Find where the given text appears and provide that cell's center as [X, Y] coordinate. 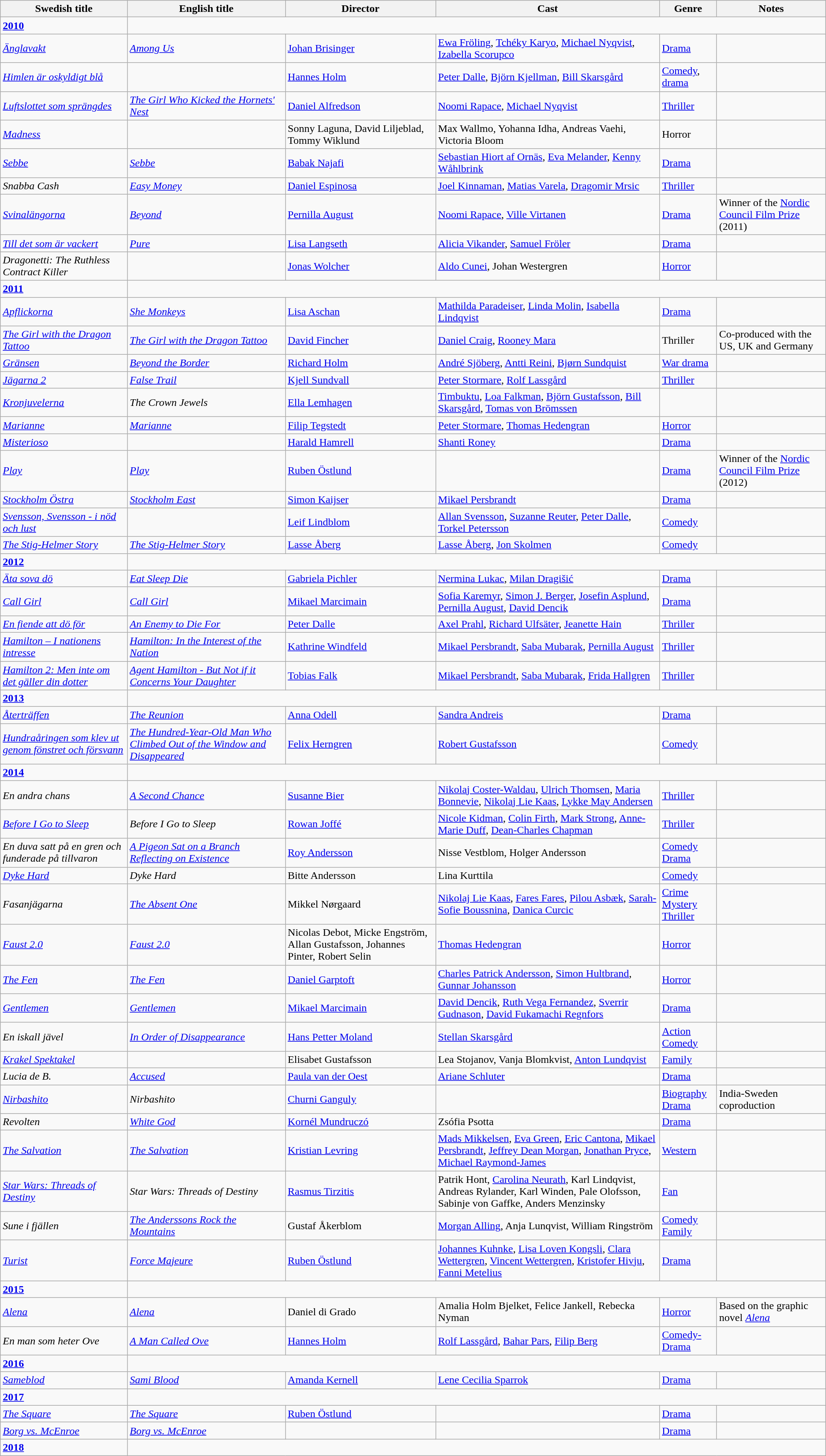
En man som heter Ove [64, 1340]
Joel Kinnaman, Matias Varela, Dragomir Mrsic [547, 186]
Patrik Hont, Carolina Neurath, Karl Lindqvist, Andreas Rylander, Karl Winden, Pale Olofsson, Sabinje von Gaffke, Anders Menzinsky [547, 1191]
The Hundred-Year-Old Man Who Climbed Out of the Window and Disappeared [206, 744]
Kronjuvelerna [64, 402]
Peter Dalle [361, 624]
Sofia Karemyr, Simon J. Berger, Josefin Asplund, Pernilla August, David Dencik [547, 601]
Felix Herngren [361, 744]
Among Us [206, 49]
Gabriela Pichler [361, 578]
Nicolas Debot, Micke Engström, Allan Gustafsson, Johannes Pinter, Robert Selin [361, 945]
Aldo Cunei, Johan Westergren [547, 266]
Nikolaj Coster-Waldau, Ulrich Thomsen, Maria Bonnevie, Nikolaj Lie Kaas, Lykke May Andersen [547, 795]
En fiende att dö för [64, 624]
Thomas Hedengran [547, 945]
Himlen är oskyldigt blå [64, 77]
Rasmus Tirzitis [361, 1191]
Notes [771, 9]
Pure [206, 243]
Zsófia Psotta [547, 1122]
Force Majeure [206, 1261]
Nikolaj Lie Kaas, Fares Fares, Pilou Asbæk, Sarah-Sofie Boussnina, Danica Curcic [547, 904]
Biography Drama [688, 1099]
Robert Gustafsson [547, 744]
Lisa Langseth [361, 243]
Paula van der Oest [361, 1076]
Lucia de B. [64, 1076]
Luftslottet som sprängdes [64, 106]
Mathilda Paradeiser, Linda Molin, Isabella Lindqvist [547, 311]
Lasse Åberg, Jon Skolmen [547, 545]
Filip Tegstedt [361, 425]
Nermina Lukac, Milan Dragišić [547, 578]
Winner of the Nordic Council Film Prize (2011) [771, 214]
2012 [64, 562]
Sandra Andreis [547, 715]
Noomi Rapace, Ville Virtanen [547, 214]
David Dencik, Ruth Vega Fernandez, Sverrir Gudnason, David Fukamachi Regnfors [547, 1008]
En duva satt på en gren och funderade på tillvaron [64, 852]
Återträffen [64, 715]
English title [206, 9]
Lene Cecilia Sparrok [547, 1380]
Kornél Mundruczó [361, 1122]
Stockholm Östra [64, 499]
Babak Najafi [361, 163]
2015 [64, 1289]
Allan Svensson, Suzanne Reuter, Peter Dalle, Torkel Petersson [547, 522]
Apflickorna [64, 311]
Swedish title [64, 9]
Crime Mystery Thriller [688, 904]
Fasanjägarna [64, 904]
Kristian Levring [361, 1151]
Hamilton: In the Interest of the Nation [206, 647]
Johan Brisinger [361, 49]
Svinalängorna [64, 214]
Daniel Garptoft [361, 979]
Winner of the Nordic Council Film Prize (2012) [771, 471]
En andra chans [64, 795]
War drama [688, 363]
Harald Hamrell [361, 442]
Lina Kurttila [547, 875]
Krakel Spektakel [64, 1059]
India-Sweden coproduction [771, 1099]
Ariane Schluter [547, 1076]
Fan [688, 1191]
False Trail [206, 380]
Änglavakt [64, 49]
Churni Ganguly [361, 1099]
Morgan Alling, Anja Lunqvist, William Ringström [547, 1226]
2010 [64, 26]
Dragonetti: The Ruthless Contract Killer [64, 266]
Mikael Persbrandt, Saba Mubarak, Pernilla August [547, 647]
2013 [64, 698]
Family [688, 1059]
Comedy-Drama [688, 1340]
Mikkel Nørgaard [361, 904]
Johannes Kuhnke, Lisa Loven Kongsli, Clara Wettergren, Vincent Wettergren, Kristofer Hivju, Fanni Metelius [547, 1261]
Misterioso [64, 442]
Jägarna 2 [64, 380]
Amalia Holm Bjelket, Felice Jankell, Rebecka Nyman [547, 1312]
Comedy Family [688, 1226]
Madness [64, 134]
Timbuktu, Loa Falkman, Björn Gustafsson, Bill Skarsgård, Tomas von Brömssen [547, 402]
Nicole Kidman, Colin Firth, Mark Strong, Anne-Marie Duff, Dean-Charles Chapman [547, 824]
She Monkeys [206, 311]
Eat Sleep Die [206, 578]
Jonas Wolcher [361, 266]
Alicia Vikander, Samuel Fröler [547, 243]
Gustaf Åkerblom [361, 1226]
A Pigeon Sat on a Branch Reflecting on Existence [206, 852]
Charles Patrick Andersson, Simon Hultbrand, Gunnar Johansson [547, 979]
Comedy Drama [688, 852]
Max Wallmo, Yohanna Idha, Andreas Vaehi, Victoria Bloom [547, 134]
Stellan Skarsgård [547, 1037]
The Reunion [206, 715]
The Girl Who Kicked the Hornets' Nest [206, 106]
Kathrine Windfeld [361, 647]
A Second Chance [206, 795]
Simon Kaijser [361, 499]
A Man Called Ove [206, 1340]
André Sjöberg, Antti Reini, Bjørn Sundquist [547, 363]
Daniel Alfredson [361, 106]
Sami Blood [206, 1380]
Ella Lemhagen [361, 402]
Hans Petter Moland [361, 1037]
Lea Stojanov, Vanja Blomkvist, Anton Lundqvist [547, 1059]
Comedy, drama [688, 77]
Elisabet Gustafsson [361, 1059]
Rolf Lassgård, Bahar Pars, Filip Berg [547, 1340]
Susanne Bier [361, 795]
Mikael Persbrandt [547, 499]
Hundraåringen som klev ut genom fönstret och försvann [64, 744]
Beyond the Border [206, 363]
2014 [64, 773]
Revolten [64, 1122]
Anna Odell [361, 715]
Mikael Persbrandt, Saba Mubarak, Frida Hallgren [547, 675]
David Fincher [361, 341]
Daniel di Grado [361, 1312]
Stockholm East [206, 499]
An Enemy to Die For [206, 624]
Rowan Joffé [361, 824]
In Order of Disappearance [206, 1037]
Axel Prahl, Richard Ulfsäter, Jeanette Hain [547, 624]
Gränsen [64, 363]
White God [206, 1122]
Peter Dalle, Björn Kjellman, Bill Skarsgård [547, 77]
Tobias Falk [361, 675]
Beyond [206, 214]
Genre [688, 9]
Cast [547, 9]
Easy Money [206, 186]
Peter Stormare, Rolf Lassgård [547, 380]
Mads Mikkelsen, Eva Green, Eric Cantona, Mikael Persbrandt, Jeffrey Dean Morgan, Jonathan Pryce, Michael Raymond-James [547, 1151]
Agent Hamilton - But Not if it Concerns Your Daughter [206, 675]
Co-produced with the US, UK and Germany [771, 341]
Lisa Aschan [361, 311]
Lasse Åberg [361, 545]
2018 [64, 1447]
Bitte Andersson [361, 875]
Director [361, 9]
Amanda Kernell [361, 1380]
Peter Stormare, Thomas Hedengran [547, 425]
Hamilton – I nationens intresse [64, 647]
2011 [64, 289]
Shanti Roney [547, 442]
Sameblod [64, 1380]
Richard Holm [361, 363]
Nisse Vestblom, Holger Andersson [547, 852]
Accused [206, 1076]
Roy Andersson [361, 852]
Leif Lindblom [361, 522]
Sonny Laguna, David Liljeblad, Tommy Wiklund [361, 134]
Till det som är vackert [64, 243]
2017 [64, 1397]
The Anderssons Rock the Mountains [206, 1226]
Svensson, Svensson - i nöd och lust [64, 522]
Daniel Espinosa [361, 186]
Based on the graphic novel Alena [771, 1312]
Action Comedy [688, 1037]
En iskall jävel [64, 1037]
Sune i fjällen [64, 1226]
2016 [64, 1363]
The Crown Jewels [206, 402]
Ewa Fröling, Tchéky Karyo, Michael Nyqvist, Izabella Scorupco [547, 49]
Noomi Rapace, Michael Nyqvist [547, 106]
Hamilton 2: Men inte om det gäller din dotter [64, 675]
Kjell Sundvall [361, 380]
Daniel Craig, Rooney Mara [547, 341]
Pernilla August [361, 214]
Snabba Cash [64, 186]
The Absent One [206, 904]
Western [688, 1151]
Äta sova dö [64, 578]
Turist [64, 1261]
Sebastian Hiort af Ornäs, Eva Melander, Kenny Wåhlbrink [547, 163]
